Extract the [X, Y] coordinate from the center of the cell holding the provided text.  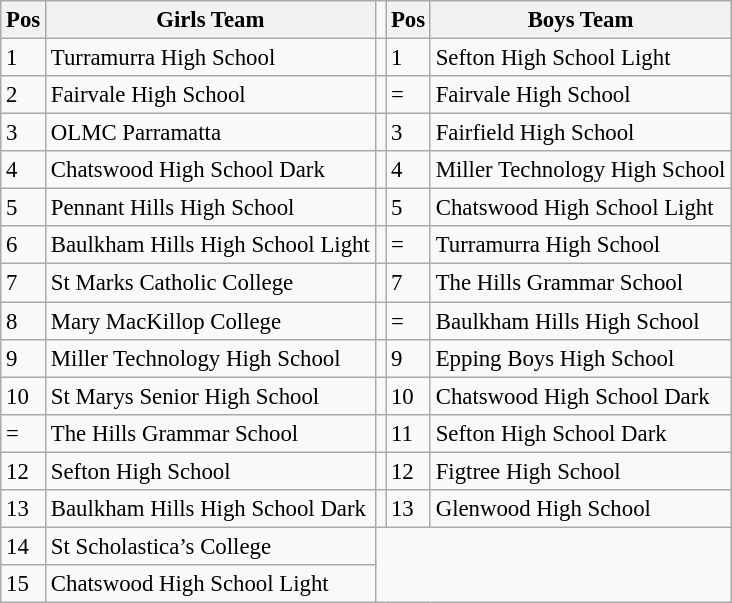
2 [24, 95]
Baulkham Hills High School Dark [211, 509]
St Marys Senior High School [211, 396]
Sefton High School Dark [580, 433]
6 [24, 245]
11 [408, 433]
Sefton High School Light [580, 58]
St Marks Catholic College [211, 283]
Girls Team [211, 20]
14 [24, 546]
Sefton High School [211, 471]
OLMC Parramatta [211, 133]
Epping Boys High School [580, 358]
Pennant Hills High School [211, 208]
8 [24, 321]
Baulkham Hills High School Light [211, 245]
Baulkham Hills High School [580, 321]
Glenwood High School [580, 509]
Fairfield High School [580, 133]
Boys Team [580, 20]
Mary MacKillop College [211, 321]
Figtree High School [580, 471]
15 [24, 584]
St Scholastica’s College [211, 546]
